Return [X, Y] of the center of cell containing provided text 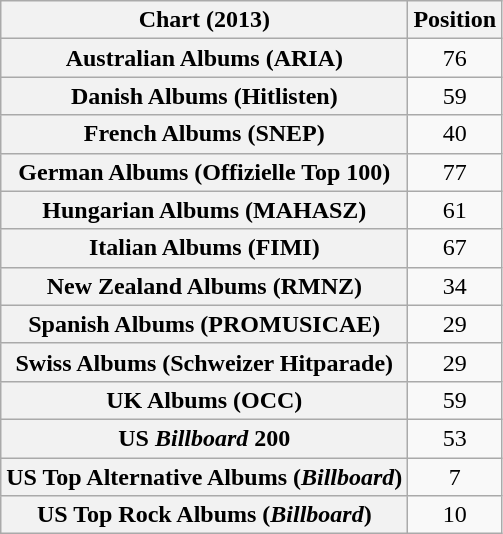
New Zealand Albums (RMNZ) [204, 286]
Danish Albums (Hitlisten) [204, 96]
7 [455, 477]
53 [455, 438]
Spanish Albums (PROMUSICAE) [204, 324]
UK Albums (OCC) [204, 400]
Swiss Albums (Schweizer Hitparade) [204, 362]
77 [455, 172]
Hungarian Albums (MAHASZ) [204, 210]
US Billboard 200 [204, 438]
76 [455, 58]
French Albums (SNEP) [204, 134]
US Top Alternative Albums (Billboard) [204, 477]
US Top Rock Albums (Billboard) [204, 515]
Australian Albums (ARIA) [204, 58]
German Albums (Offizielle Top 100) [204, 172]
61 [455, 210]
Chart (2013) [204, 20]
Position [455, 20]
40 [455, 134]
34 [455, 286]
10 [455, 515]
Italian Albums (FIMI) [204, 248]
67 [455, 248]
